Return (X, Y) of the center of cell containing provided text 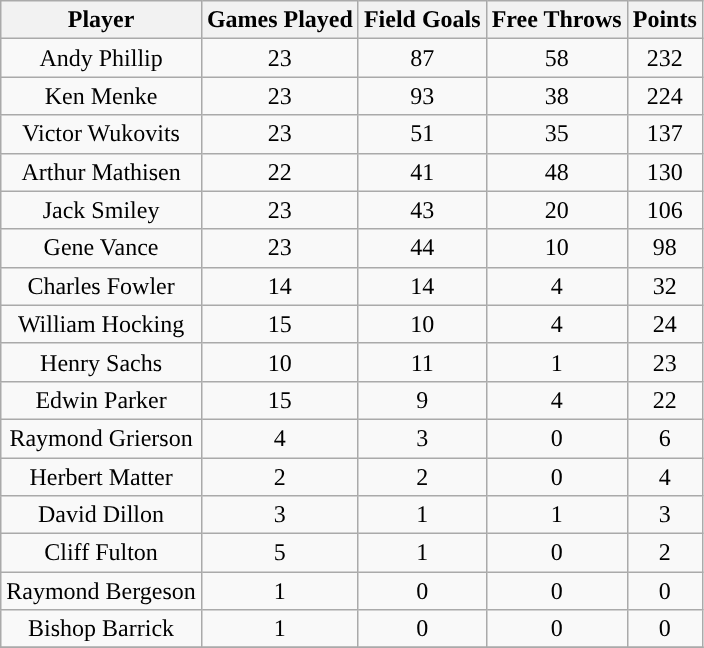
38 (556, 96)
48 (556, 172)
106 (664, 210)
6 (664, 438)
9 (422, 400)
20 (556, 210)
Games Played (280, 20)
32 (664, 286)
41 (422, 172)
87 (422, 58)
43 (422, 210)
David Dillon (102, 515)
Charles Fowler (102, 286)
Player (102, 20)
93 (422, 96)
Free Throws (556, 20)
Raymond Grierson (102, 438)
Jack Smiley (102, 210)
137 (664, 134)
224 (664, 96)
Victor Wukovits (102, 134)
Henry Sachs (102, 362)
Gene Vance (102, 248)
Herbert Matter (102, 477)
5 (280, 553)
98 (664, 248)
35 (556, 134)
Bishop Barrick (102, 629)
Edwin Parker (102, 400)
51 (422, 134)
Points (664, 20)
58 (556, 58)
11 (422, 362)
Arthur Mathisen (102, 172)
24 (664, 324)
Ken Menke (102, 96)
Andy Phillip (102, 58)
William Hocking (102, 324)
Cliff Fulton (102, 553)
Raymond Bergeson (102, 591)
232 (664, 58)
Field Goals (422, 20)
44 (422, 248)
130 (664, 172)
